Locate the cell with the specified text and output its (X, Y) center coordinate. 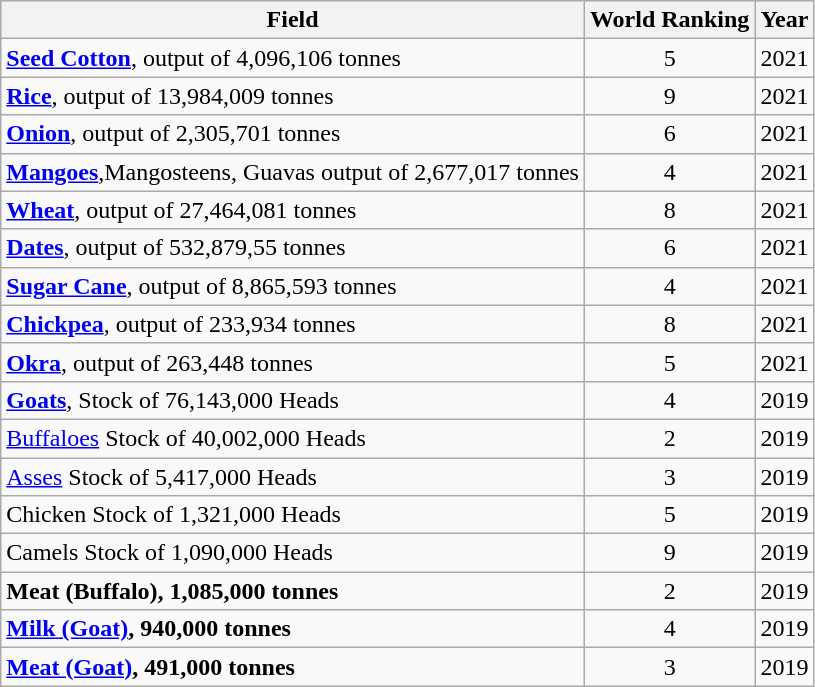
Milk (Goat), 940,000 tonnes (293, 629)
Okra, output of 263,448 tonnes (293, 362)
Buffaloes Stock of 40,002,000 Heads (293, 438)
Meat (Goat), 491,000 tonnes (293, 667)
Goats, Stock of 76,143,000 Heads (293, 400)
Chickpea, output of 233,934 tonnes (293, 324)
Year (784, 20)
Field (293, 20)
Mangoes,Mangosteens, Guavas output of 2,677,017 tonnes (293, 172)
Chicken Stock of 1,321,000 Heads (293, 515)
Camels Stock of 1,090,000 Heads (293, 553)
Meat (Buffalo), 1,085,000 tonnes (293, 591)
Dates, output of 532,879,55 tonnes (293, 248)
Sugar Cane, output of 8,865,593 tonnes (293, 286)
Asses Stock of 5,417,000 Heads (293, 477)
Onion, output of 2,305,701 tonnes (293, 134)
Seed Cotton, output of 4,096,106 tonnes (293, 58)
Rice, output of 13,984,009 tonnes (293, 96)
Wheat, output of 27,464,081 tonnes (293, 210)
World Ranking (669, 20)
